Locate the cell with the specified text and output its (x, y) center coordinate. 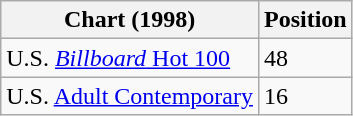
48 (305, 58)
16 (305, 96)
U.S. Adult Contemporary (130, 96)
Position (305, 20)
U.S. Billboard Hot 100 (130, 58)
Chart (1998) (130, 20)
